Scan for the cell matching the given text and deliver its (X, Y) coordinate at center. 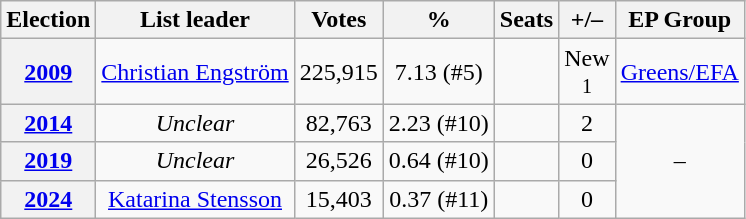
Votes (338, 20)
Seats (526, 20)
225,915 (338, 72)
Election (48, 20)
15,403 (338, 199)
% (438, 20)
+/– (587, 20)
2.23 (#10) (438, 123)
2014 (48, 123)
7.13 (#5) (438, 72)
2024 (48, 199)
2019 (48, 161)
2 (587, 123)
– (680, 161)
0.37 (#11) (438, 199)
Katarina Stensson (195, 199)
2009 (48, 72)
0.64 (#10) (438, 161)
Christian Engström (195, 72)
82,763 (338, 123)
EP Group (680, 20)
26,526 (338, 161)
Greens/EFA (680, 72)
New 1 (587, 72)
List leader (195, 20)
